Return the [x, y] coordinate for the center point of the cell that contains the specified text.  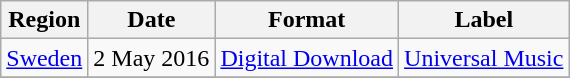
Sweden [44, 58]
Universal Music [484, 58]
Region [44, 20]
Date [152, 20]
Digital Download [307, 58]
Label [484, 20]
Format [307, 20]
2 May 2016 [152, 58]
